Search for the cell housing the specified text and yield its [x, y] center coordinate. 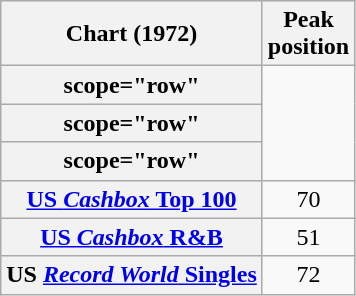
51 [308, 237]
US Cashbox R&B [132, 237]
Chart (1972) [132, 34]
Peakposition [308, 34]
72 [308, 275]
US Cashbox Top 100 [132, 199]
70 [308, 199]
US Record World Singles [132, 275]
